Output the [X, Y] coordinate of the center of the cell containing the given text.  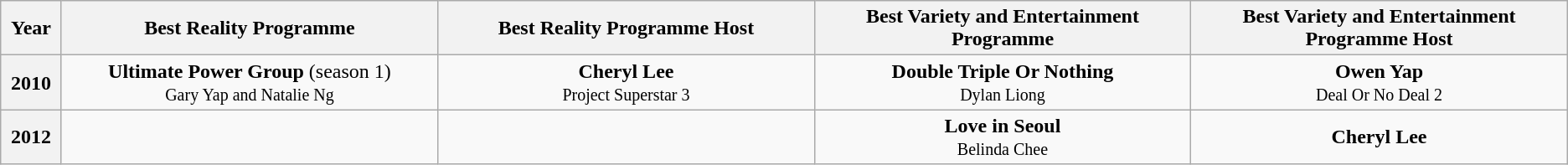
Cheryl Lee [1380, 137]
Best Reality Programme Host [627, 28]
Owen YapDeal Or No Deal 2 [1380, 82]
2010 [31, 82]
Ultimate Power Group (season 1)Gary Yap and Natalie Ng [250, 82]
2012 [31, 137]
Double Triple Or NothingDylan Liong [1003, 82]
Best Reality Programme [250, 28]
Year [31, 28]
Love in SeoulBelinda Chee [1003, 137]
Best Variety and Entertainment Programme Host [1380, 28]
Cheryl LeeProject Superstar 3 [627, 82]
Best Variety and Entertainment Programme [1003, 28]
